Identify which cell holds the provided text, then report its [X, Y] central coordinate. 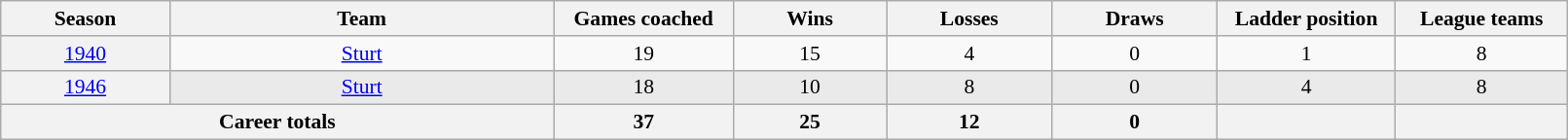
Ladder position [1306, 18]
1946 [86, 87]
10 [810, 87]
12 [969, 122]
37 [643, 122]
1940 [86, 53]
25 [810, 122]
Losses [969, 18]
1 [1306, 53]
Season [86, 18]
Draws [1135, 18]
Team [362, 18]
19 [643, 53]
15 [810, 53]
League teams [1481, 18]
Games coached [643, 18]
18 [643, 87]
Career totals [277, 122]
Wins [810, 18]
